Determine the [x, y] coordinate at the center of the cell enclosing the given text.  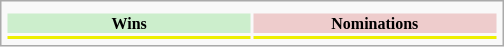
Wins [130, 24]
Nominations [376, 24]
